Capture the cell that displays the provided text and extract its [X, Y] central coordinate. 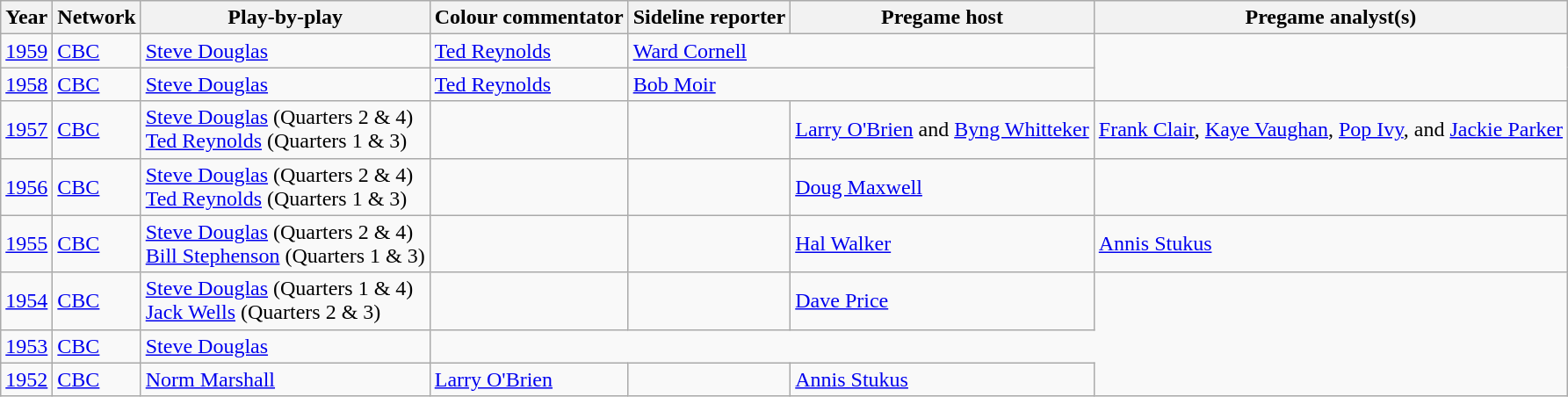
Sideline reporter [710, 18]
Bob Moir [861, 84]
Norm Marshall [285, 379]
Year [26, 18]
1959 [26, 51]
Larry O'Brien [529, 379]
1956 [26, 186]
1952 [26, 379]
Hal Walker [943, 244]
Steve Douglas (Quarters 2 & 4)Bill Stephenson (Quarters 1 & 3) [285, 244]
Play-by-play [285, 18]
Colour commentator [529, 18]
Doug Maxwell [943, 186]
1958 [26, 84]
Network [97, 18]
Steve Douglas (Quarters 1 & 4)Jack Wells (Quarters 2 & 3) [285, 300]
1953 [26, 346]
Pregame analyst(s) [1330, 18]
1954 [26, 300]
1957 [26, 130]
Dave Price [943, 300]
Pregame host [943, 18]
Larry O'Brien and Byng Whitteker [943, 130]
1955 [26, 244]
Frank Clair, Kaye Vaughan, Pop Ivy, and Jackie Parker [1330, 130]
Ward Cornell [861, 51]
